Pinpoint the cell where the given text exists, returning its [x, y] midpoint coordinate. 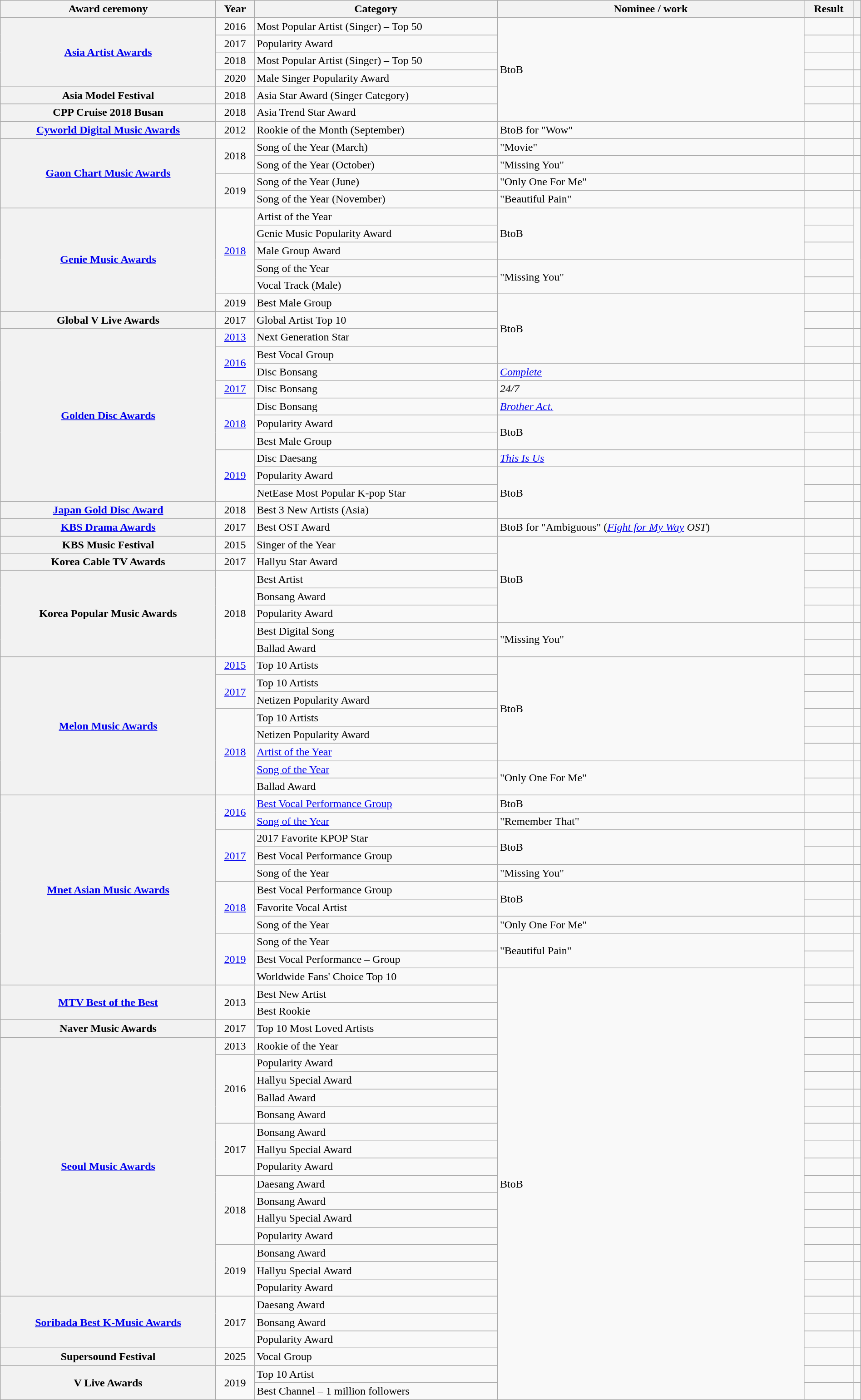
Best 3 New Artists (Asia) [376, 510]
Top 10 Artist [376, 1374]
Song of the Year (March) [376, 147]
Category [376, 9]
Male Group Award [376, 251]
Supersound Festival [108, 1357]
Rookie of the Year [376, 1045]
Rookie of the Month (September) [376, 130]
2020 [235, 78]
Best Rookie [376, 1011]
Soribada Best K-Music Awards [108, 1322]
Nominee / work [650, 9]
Year [235, 9]
Favorite Vocal Artist [376, 907]
Next Generation Star [376, 337]
Brother Act. [650, 406]
Disc Daesang [376, 458]
2012 [235, 130]
Result [828, 9]
Hallyu Star Award [376, 562]
Singer of the Year [376, 545]
Korea Cable TV Awards [108, 562]
Genie Music Awards [108, 260]
Asia Artist Awards [108, 52]
Global V Live Awards [108, 320]
Cyworld Digital Music Awards [108, 130]
Song of the Year (June) [376, 182]
Seoul Music Awards [108, 1167]
Mnet Asian Music Awards [108, 891]
BtoB for "Ambiguous" (Fight for My Way OST) [650, 527]
Vocal Track (Male) [376, 286]
Asia Model Festival [108, 95]
Male Singer Popularity Award [376, 78]
24/7 [650, 389]
Worldwide Fans' Choice Top 10 [376, 976]
KBS Music Festival [108, 545]
Award ceremony [108, 9]
NetEase Most Popular K-pop Star [376, 493]
Complete [650, 372]
Golden Disc Awards [108, 415]
Best New Artist [376, 994]
Melon Music Awards [108, 726]
Global Artist Top 10 [376, 320]
Best Artist [376, 579]
KBS Drama Awards [108, 527]
Asia Star Award (Singer Category) [376, 95]
Top 10 Most Loved Artists [376, 1028]
Best Vocal Group [376, 355]
Asia Trend Star Award [376, 113]
2017 Favorite KPOP Star [376, 838]
Gaon Chart Music Awards [108, 173]
CPP Cruise 2018 Busan [108, 113]
Genie Music Popularity Award [376, 234]
Korea Popular Music Awards [108, 614]
2025 [235, 1357]
Best OST Award [376, 527]
Song of the Year (October) [376, 164]
MTV Best of the Best [108, 1002]
Best Digital Song [376, 631]
Japan Gold Disc Award [108, 510]
BtoB for "Wow" [650, 130]
Best Channel – 1 million followers [376, 1391]
"Movie" [650, 147]
This Is Us [650, 458]
Song of the Year (November) [376, 199]
"Remember That" [650, 821]
Vocal Group [376, 1357]
Best Vocal Performance – Group [376, 959]
Naver Music Awards [108, 1028]
V Live Awards [108, 1383]
